From the cell containing the given text, extract its center point as [x, y] coordinate. 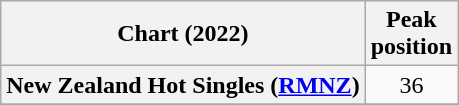
Peakposition [411, 34]
Chart (2022) [183, 34]
36 [411, 85]
New Zealand Hot Singles (RMNZ) [183, 85]
